Pinpoint the cell where the given text exists, returning its (X, Y) midpoint coordinate. 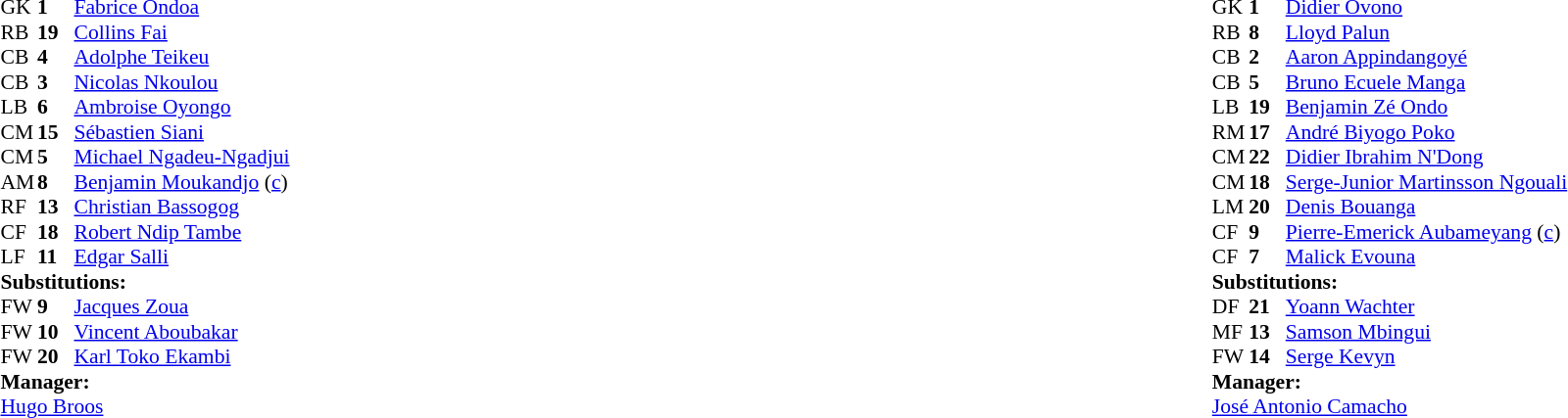
Nicolas Nkoulou (182, 82)
Robert Ndip Tambe (182, 232)
LF (19, 257)
Malick Evouna (1427, 257)
Collins Fai (182, 32)
Lloyd Palun (1427, 32)
6 (56, 107)
Michael Ngadeu-Ngadjui (182, 158)
Sébastien Siani (182, 132)
Yoann Wachter (1427, 306)
Benjamin Moukandjo (c) (182, 182)
Samson Mbingui (1427, 332)
7 (1267, 257)
22 (1267, 158)
Vincent Aboubakar (182, 332)
15 (56, 132)
10 (56, 332)
Bruno Ecuele Manga (1427, 82)
Pierre-Emerick Aubameyang (c) (1427, 232)
Ambroise Oyongo (182, 107)
3 (56, 82)
4 (56, 58)
21 (1267, 306)
Christian Bassogog (182, 207)
André Biyogo Poko (1427, 132)
MF (1231, 332)
17 (1267, 132)
Serge-Junior Martinsson Ngouali (1427, 182)
AM (19, 182)
Denis Bouanga (1427, 207)
Edgar Salli (182, 257)
Aaron Appindangoyé (1427, 58)
Jacques Zoua (182, 306)
Didier Ibrahim N'Dong (1427, 158)
Karl Toko Ekambi (182, 357)
14 (1267, 357)
LM (1231, 207)
DF (1231, 306)
Benjamin Zé Ondo (1427, 107)
11 (56, 257)
Serge Kevyn (1427, 357)
RM (1231, 132)
RF (19, 207)
Adolphe Teikeu (182, 58)
2 (1267, 58)
